Return the [x, y] coordinate for the center point of the cell that contains the specified text.  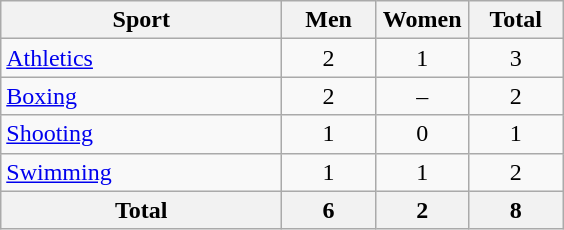
Swimming [142, 172]
0 [422, 134]
Men [329, 20]
Athletics [142, 58]
Women [422, 20]
6 [329, 210]
8 [516, 210]
3 [516, 58]
– [422, 96]
Boxing [142, 96]
Shooting [142, 134]
Sport [142, 20]
